Detect which cell encompasses the target text, then output its [x, y] center coordinate. 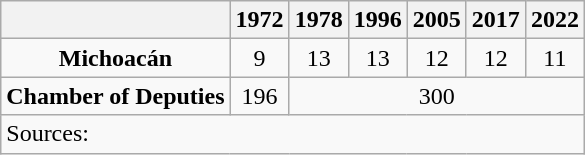
Michoacán [116, 58]
11 [554, 58]
2005 [436, 20]
2017 [496, 20]
300 [436, 96]
196 [260, 96]
Sources: [293, 134]
9 [260, 58]
2022 [554, 20]
1996 [378, 20]
Chamber of Deputies [116, 96]
1978 [318, 20]
1972 [260, 20]
